Return (X, Y) of the center of cell containing provided text 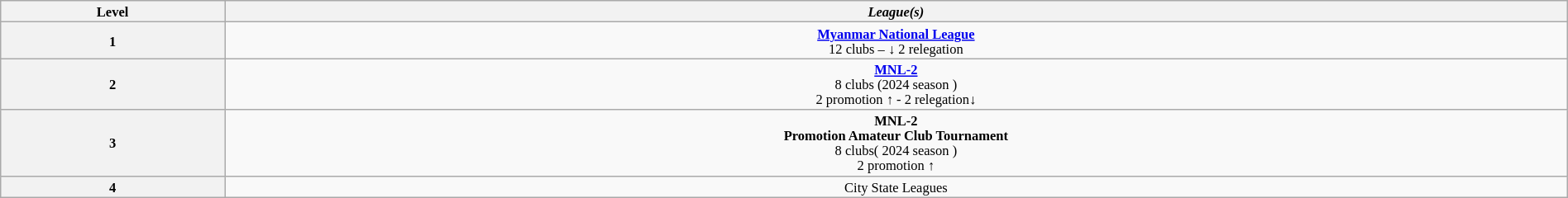
1 (112, 40)
2 (112, 84)
Level (112, 12)
4 (112, 186)
League(s) (896, 12)
MNL-2 Promotion Amateur Club Tournament8 clubs( 2024 season ) 2 promotion ↑ (896, 143)
City State Leagues (896, 186)
MNL-2 8 clubs (2024 season ) 2 promotion ↑ - 2 relegation↓ (896, 84)
3 (112, 143)
Myanmar National League 12 clubs – ↓ 2 relegation (896, 40)
